Locate the cell with the specified text and output its [X, Y] center coordinate. 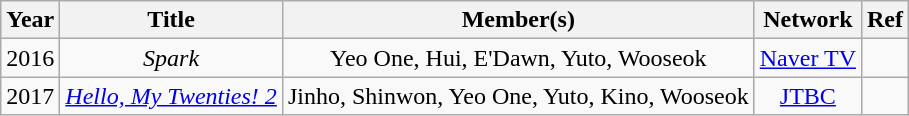
Hello, My Twenties! 2 [172, 96]
2017 [30, 96]
2016 [30, 58]
Yeo One, Hui, E'Dawn, Yuto, Wooseok [518, 58]
Member(s) [518, 20]
Spark [172, 58]
Naver TV [808, 58]
JTBC [808, 96]
Jinho, Shinwon, Yeo One, Yuto, Kino, Wooseok [518, 96]
Year [30, 20]
Network [808, 20]
Title [172, 20]
Ref [884, 20]
